Locate the cell with the specified text and output its (X, Y) center coordinate. 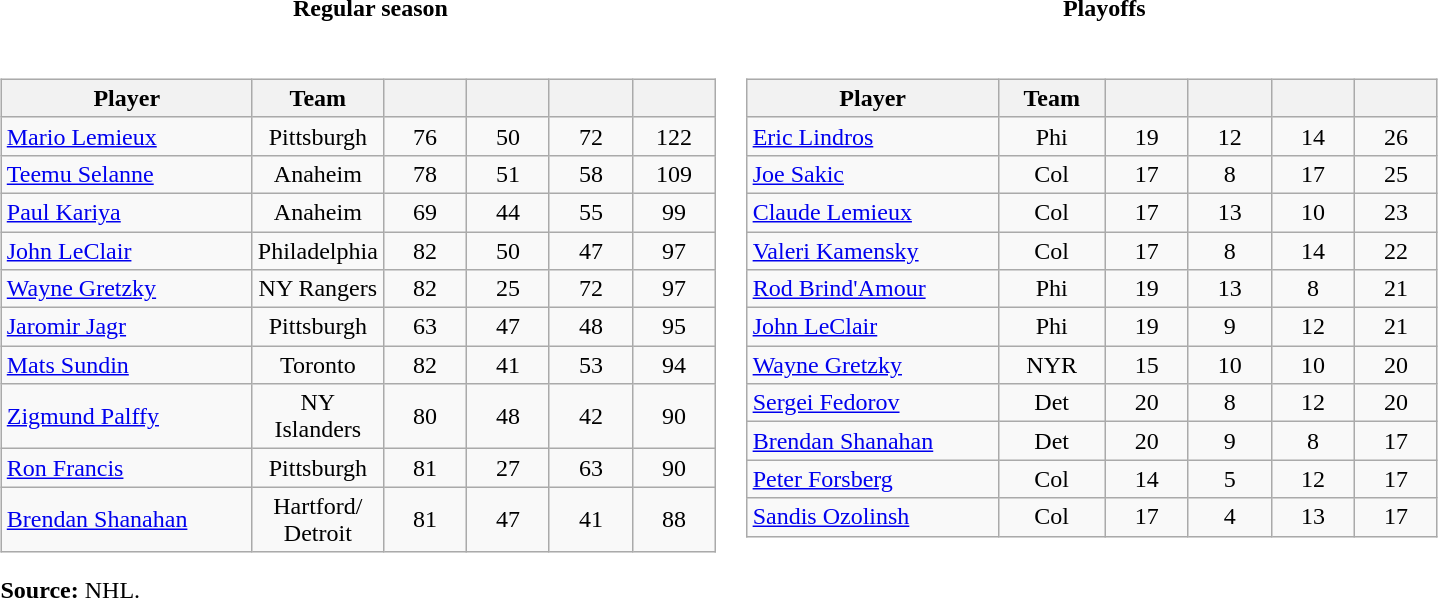
Philadelphia (318, 251)
95 (674, 327)
Zigmund Palffy (126, 416)
99 (674, 212)
Ron Francis (126, 468)
NY Islanders (318, 416)
NYR (1052, 365)
23 (1396, 212)
122 (674, 136)
53 (590, 365)
109 (674, 174)
Claude Lemieux (872, 212)
Rod Brind'Amour (872, 289)
55 (590, 212)
5 (1230, 479)
Paul Kariya (126, 212)
44 (508, 212)
22 (1396, 251)
58 (590, 174)
Hartford/Detroit (318, 520)
Peter Forsberg (872, 479)
Toronto (318, 365)
Joe Sakic (872, 174)
15 (1146, 365)
NY Rangers (318, 289)
26 (1396, 136)
42 (590, 416)
4 (1230, 517)
Valeri Kamensky (872, 251)
Jaromir Jagr (126, 327)
Mario Lemieux (126, 136)
Sergei Fedorov (872, 403)
78 (424, 174)
51 (508, 174)
69 (424, 212)
76 (424, 136)
Eric Lindros (872, 136)
Mats Sundin (126, 365)
88 (674, 520)
Sandis Ozolinsh (872, 517)
27 (508, 468)
80 (424, 416)
94 (674, 365)
Teemu Selanne (126, 174)
